Scan for the cell matching the given text and deliver its (X, Y) coordinate at center. 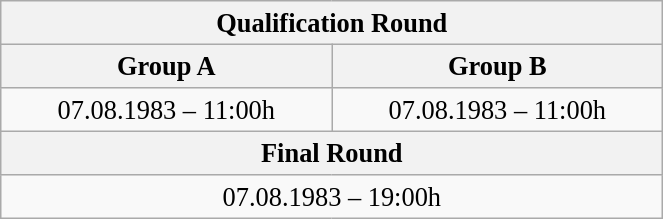
07.08.1983 – 19:00h (332, 197)
Group A (166, 66)
Qualification Round (332, 22)
Final Round (332, 153)
Group B (498, 66)
